Detect which cell encompasses the target text, then output its (x, y) center coordinate. 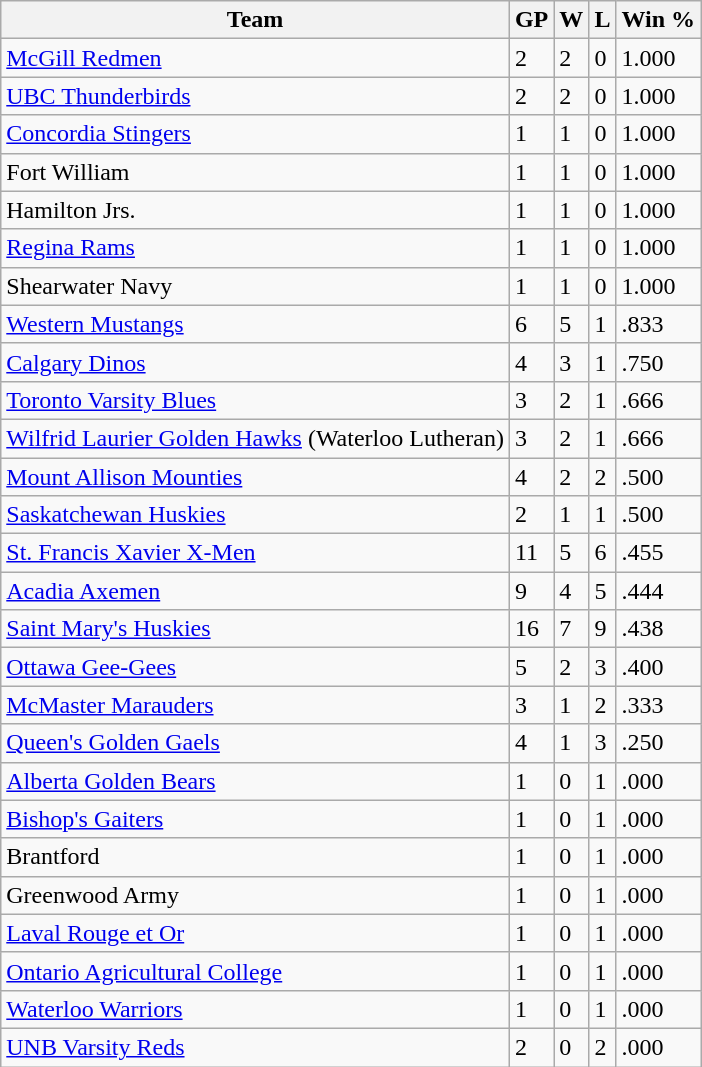
Waterloo Warriors (256, 1009)
UNB Varsity Reds (256, 1047)
Win % (658, 20)
.250 (658, 743)
McMaster Marauders (256, 705)
Shearwater Navy (256, 286)
.438 (658, 629)
Ontario Agricultural College (256, 971)
Mount Allison Mounties (256, 477)
7 (572, 629)
Concordia Stingers (256, 134)
Laval Rouge et Or (256, 933)
St. Francis Xavier X-Men (256, 553)
.455 (658, 553)
Brantford (256, 857)
Team (256, 20)
.750 (658, 362)
L (602, 20)
Greenwood Army (256, 895)
16 (531, 629)
11 (531, 553)
McGill Redmen (256, 58)
Alberta Golden Bears (256, 781)
Acadia Axemen (256, 591)
Saskatchewan Huskies (256, 515)
Ottawa Gee-Gees (256, 667)
Toronto Varsity Blues (256, 400)
Wilfrid Laurier Golden Hawks (Waterloo Lutheran) (256, 438)
Hamilton Jrs. (256, 210)
Saint Mary's Huskies (256, 629)
Regina Rams (256, 248)
.833 (658, 324)
Queen's Golden Gaels (256, 743)
Fort William (256, 172)
W (572, 20)
.444 (658, 591)
GP (531, 20)
Calgary Dinos (256, 362)
UBC Thunderbirds (256, 96)
.333 (658, 705)
Bishop's Gaiters (256, 819)
Western Mustangs (256, 324)
.400 (658, 667)
